Locate the cell with the specified text and output its (X, Y) center coordinate. 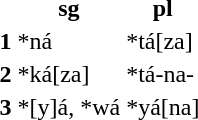
*ná (69, 41)
*ká[za] (69, 74)
